Return [x, y] of the center of cell containing provided text 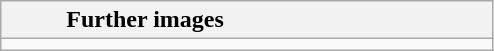
Further images [248, 20]
